Provide the (x, y) coordinate of the cell's center where the given text is located.  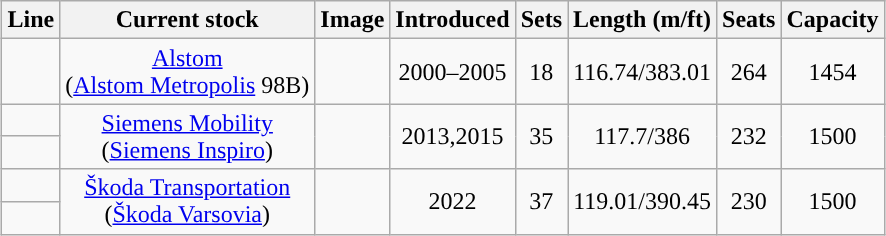
Introduced (452, 20)
Siemens Mobility(Siemens Inspiro) (188, 136)
18 (541, 72)
Sets (541, 20)
2013,2015 (452, 136)
232 (749, 136)
Current stock (188, 20)
230 (749, 202)
117.7/386 (642, 136)
119.01/390.45 (642, 202)
116.74/383.01 (642, 72)
264 (749, 72)
Škoda Transportation(Škoda Varsovia) (188, 202)
1454 (832, 72)
Alstom(Alstom Metropolis 98B) (188, 72)
2000–2005 (452, 72)
Length (m/ft) (642, 20)
2022 (452, 202)
35 (541, 136)
Capacity (832, 20)
Seats (749, 20)
Line (31, 20)
Image (352, 20)
37 (541, 202)
